Pinpoint the cell where the given text exists, returning its [X, Y] midpoint coordinate. 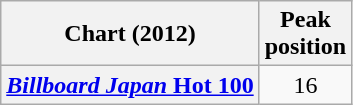
Chart (2012) [130, 34]
Peakposition [305, 34]
Billboard Japan Hot 100 [130, 85]
16 [305, 85]
